For the text-containing cell, return its midpoint in (X, Y) coordinate format. 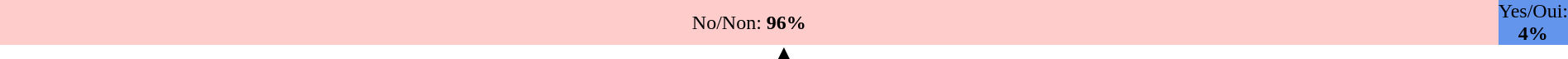
Yes/Oui: 4% (1533, 22)
No/Non: 96% (749, 22)
